Extract the (x, y) coordinate from the center of the cell holding the provided text.  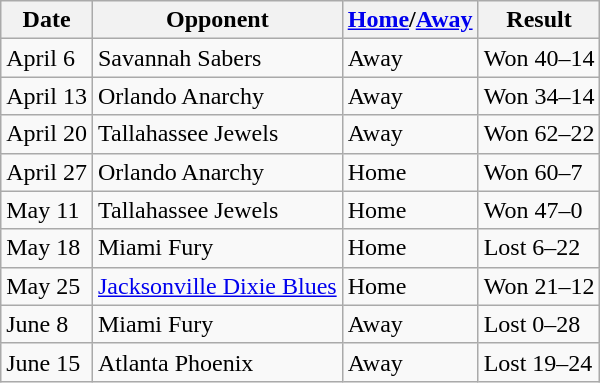
Lost 19–24 (539, 362)
Result (539, 20)
Won 60–7 (539, 172)
May 11 (47, 210)
April 27 (47, 172)
May 18 (47, 248)
Won 40–14 (539, 58)
Jacksonville Dixie Blues (217, 286)
Opponent (217, 20)
Won 47–0 (539, 210)
Home/Away (410, 20)
Date (47, 20)
April 6 (47, 58)
Won 21–12 (539, 286)
April 13 (47, 96)
Atlanta Phoenix (217, 362)
Lost 0–28 (539, 324)
Won 34–14 (539, 96)
April 20 (47, 134)
Won 62–22 (539, 134)
June 15 (47, 362)
June 8 (47, 324)
Lost 6–22 (539, 248)
Savannah Sabers (217, 58)
May 25 (47, 286)
